Locate the cell with the specified text and output its [X, Y] center coordinate. 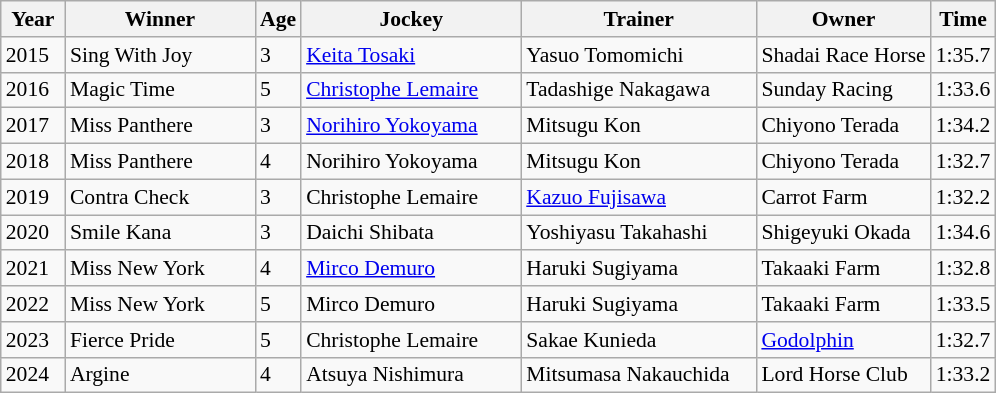
Fierce Pride [160, 340]
Contra Check [160, 197]
Time [964, 19]
Tadashige Nakagawa [638, 90]
Sakae Kunieda [638, 340]
1:33.5 [964, 304]
Kazuo Fujisawa [638, 197]
Sunday Racing [843, 90]
Jockey [411, 19]
Mitsumasa Nakauchida [638, 375]
Winner [160, 19]
Godolphin [843, 340]
2022 [33, 304]
Shadai Race Horse [843, 55]
Sing With Joy [160, 55]
1:34.2 [964, 126]
2018 [33, 162]
Year [33, 19]
Atsuya Nishimura [411, 375]
2016 [33, 90]
2021 [33, 269]
Smile Kana [160, 233]
2019 [33, 197]
Yasuo Tomomichi [638, 55]
1:33.2 [964, 375]
Age [278, 19]
1:34.6 [964, 233]
1:35.7 [964, 55]
2024 [33, 375]
1:32.2 [964, 197]
2017 [33, 126]
2023 [33, 340]
1:32.8 [964, 269]
Shigeyuki Okada [843, 233]
Magic Time [160, 90]
2020 [33, 233]
1:33.6 [964, 90]
Trainer [638, 19]
Daichi Shibata [411, 233]
Carrot Farm [843, 197]
Argine [160, 375]
Keita Tosaki [411, 55]
Lord Horse Club [843, 375]
Yoshiyasu Takahashi [638, 233]
Owner [843, 19]
2015 [33, 55]
